Return the [X, Y] coordinate for the center point of the cell that contains the specified text.  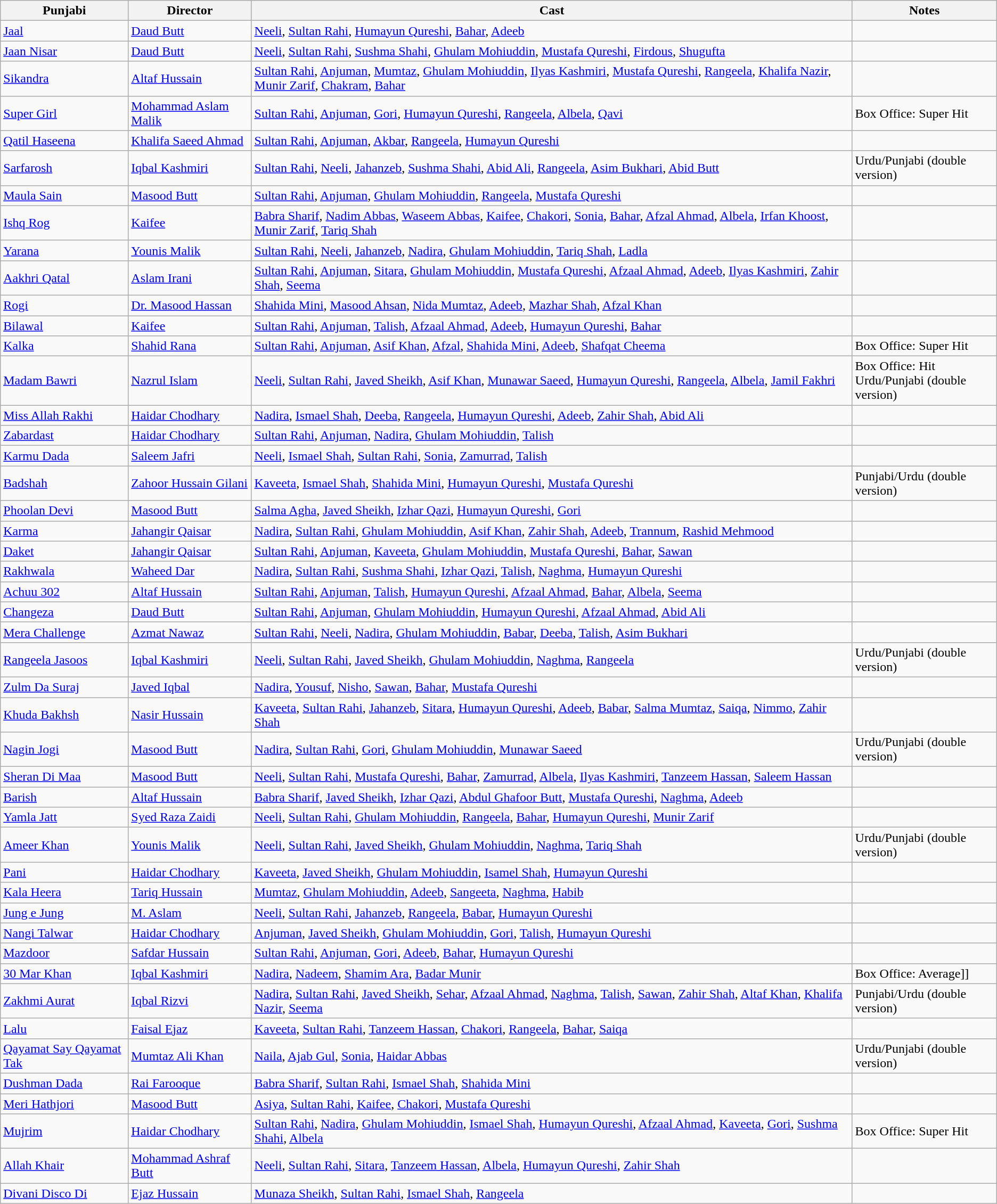
Director [190, 11]
Neeli, Ismael Shah, Sultan Rahi, Sonia, Zamurrad, Talish [552, 456]
Jung e Jung [64, 913]
Nagin Jogi [64, 750]
Anjuman, Javed Sheikh, Ghulam Mohiuddin, Gori, Talish, Humayun Qureshi [552, 933]
Ishq Rog [64, 223]
Mohammad Ashraf Butt [190, 1166]
Box Office: HitUrdu/Punjabi (double version) [925, 381]
Naila, Ajab Gul, Sonia, Haidar Abbas [552, 1055]
Madam Bawri [64, 381]
Mumtaz Ali Khan [190, 1055]
Qayamat Say Qayamat Tak [64, 1055]
Rakhwala [64, 571]
Nadira, Sultan Rahi, Javed Sheikh, Sehar, Afzaal Ahmad, Naghma, Talish, Sawan, Zahir Shah, Altaf Khan, Khalifa Nazir, Seema [552, 1001]
Nadira, Yousuf, Nisho, Sawan, Bahar, Mustafa Qureshi [552, 687]
Aakhri Qatal [64, 278]
Neeli, Sultan Rahi, Sitara, Tanzeem Hassan, Albela, Humayun Qureshi, Zahir Shah [552, 1166]
Sultan Rahi, Anjuman, Gori, Adeeb, Bahar, Humayun Qureshi [552, 953]
Zabardast [64, 436]
Notes [925, 11]
Rai Farooque [190, 1083]
Zahoor Hussain Gilani [190, 484]
Neeli, Sultan Rahi, Javed Sheikh, Ghulam Mohiuddin, Naghma, Rangeela [552, 659]
Punjabi [64, 11]
Khuda Bakhsh [64, 715]
Sultan Rahi, Anjuman, Sitara, Ghulam Mohiuddin, Mustafa Qureshi, Afzaal Ahmad, Adeeb, Ilyas Kashmiri, Zahir Shah, Seema [552, 278]
Sultan Rahi, Anjuman, Gori, Humayun Qureshi, Rangeela, Albela, Qavi [552, 113]
Sultan Rahi, Neeli, Jahanzeb, Sushma Shahi, Abid Ali, Rangeela, Asim Bukhari, Abid Butt [552, 168]
Cast [552, 11]
Salma Agha, Javed Sheikh, Izhar Qazi, Humayun Qureshi, Gori [552, 511]
Sultan Rahi, Neeli, Jahanzeb, Nadira, Ghulam Mohiuddin, Tariq Shah, Ladla [552, 250]
Dushman Dada [64, 1083]
Kaveeta, Sultan Rahi, Tanzeem Hassan, Chakori, Rangeela, Bahar, Saiqa [552, 1028]
Nasir Hussain [190, 715]
Neeli, Sultan Rahi, Javed Sheikh, Asif Khan, Munawar Saeed, Humayun Qureshi, Rangeela, Albela, Jamil Fakhri [552, 381]
Maula Sain [64, 195]
Iqbal Rizvi [190, 1001]
Syed Raza Zaidi [190, 817]
Neeli, Sultan Rahi, Javed Sheikh, Ghulam Mohiuddin, Naghma, Tariq Shah [552, 845]
Badshah [64, 484]
Karma [64, 531]
Sultan Rahi, Anjuman, Asif Khan, Afzal, Shahida Mini, Adeeb, Shafqat Cheema [552, 346]
Sultan Rahi, Anjuman, Ghulam Mohiuddin, Rangeela, Mustafa Qureshi [552, 195]
Allah Khair [64, 1166]
Safdar Hussain [190, 953]
Aslam Irani [190, 278]
Javed Iqbal [190, 687]
Mumtaz, Ghulam Mohiuddin, Adeeb, Sangeeta, Naghma, Habib [552, 892]
Mera Challenge [64, 632]
Faisal Ejaz [190, 1028]
Nadira, Ismael Shah, Deeba, Rangeela, Humayun Qureshi, Adeeb, Zahir Shah, Abid Ali [552, 415]
Neeli, Sultan Rahi, Mustafa Qureshi, Bahar, Zamurrad, Albela, Ilyas Kashmiri, Tanzeem Hassan, Saleem Hassan [552, 777]
Sultan Rahi, Anjuman, Nadira, Ghulam Mohiuddin, Talish [552, 436]
Achuu 302 [64, 592]
Sikandra [64, 79]
Neeli, Sultan Rahi, Sushma Shahi, Ghulam Mohiuddin, Mustafa Qureshi, Firdous, Shugufta [552, 51]
Ameer Khan [64, 845]
Sultan Rahi, Anjuman, Talish, Afzaal Ahmad, Adeeb, Humayun Qureshi, Bahar [552, 325]
Sultan Rahi, Anjuman, Mumtaz, Ghulam Mohiuddin, Ilyas Kashmiri, Mustafa Qureshi, Rangeela, Khalifa Nazir, Munir Zarif, Chakram, Bahar [552, 79]
Qatil Haseena [64, 141]
M. Aslam [190, 913]
Pani [64, 872]
Sultan Rahi, Anjuman, Ghulam Mohiuddin, Humayun Qureshi, Afzaal Ahmad, Abid Ali [552, 612]
Babra Sharif, Nadim Abbas, Waseem Abbas, Kaifee, Chakori, Sonia, Bahar, Afzal Ahmad, Albela, Irfan Khoost, Munir Zarif, Tariq Shah [552, 223]
Box Office: Average]] [925, 973]
30 Mar Khan [64, 973]
Jaan Nisar [64, 51]
Kalka [64, 346]
Yamla Jatt [64, 817]
Yarana [64, 250]
Nadira, Sultan Rahi, Gori, Ghulam Mohiuddin, Munawar Saeed [552, 750]
Mazdoor [64, 953]
Tariq Hussain [190, 892]
Karmu Dada [64, 456]
Neeli, Sultan Rahi, Humayun Qureshi, Bahar, Adeeb [552, 31]
Dr. Masood Hassan [190, 305]
Babra Sharif, Javed Sheikh, Izhar Qazi, Abdul Ghafoor Butt, Mustafa Qureshi, Naghma, Adeeb [552, 797]
Kaveeta, Ismael Shah, Shahida Mini, Humayun Qureshi, Mustafa Qureshi [552, 484]
Shahida Mini, Masood Ahsan, Nida Mumtaz, Adeeb, Mazhar Shah, Afzal Khan [552, 305]
Zakhmi Aurat [64, 1001]
Babra Sharif, Sultan Rahi, Ismael Shah, Shahida Mini [552, 1083]
Rogi [64, 305]
Ejaz Hussain [190, 1193]
Kaveeta, Javed Sheikh, Ghulam Mohiuddin, Isamel Shah, Humayun Qureshi [552, 872]
Jaal [64, 31]
Lalu [64, 1028]
Zulm Da Suraj [64, 687]
Azmat Nawaz [190, 632]
Sultan Rahi, Anjuman, Talish, Humayun Qureshi, Afzaal Ahmad, Bahar, Albela, Seema [552, 592]
Neeli, Sultan Rahi, Ghulam Mohiuddin, Rangeela, Bahar, Humayun Qureshi, Munir Zarif [552, 817]
Khalifa Saeed Ahmad [190, 141]
Phoolan Devi [64, 511]
Shahid Rana [190, 346]
Miss Allah Rakhi [64, 415]
Sultan Rahi, Anjuman, Akbar, Rangeela, Humayun Qureshi [552, 141]
Sultan Rahi, Anjuman, Kaveeta, Ghulam Mohiuddin, Mustafa Qureshi, Bahar, Sawan [552, 551]
Mohammad Aslam Malik [190, 113]
Asiya, Sultan Rahi, Kaifee, Chakori, Mustafa Qureshi [552, 1104]
Bilawal [64, 325]
Sheran Di Maa [64, 777]
Saleem Jafri [190, 456]
Kala Heera [64, 892]
Sultan Rahi, Neeli, Nadira, Ghulam Mohiuddin, Babar, Deeba, Talish, Asim Bukhari [552, 632]
Daket [64, 551]
Sarfarosh [64, 168]
Nadira, Nadeem, Shamim Ara, Badar Munir [552, 973]
Rangeela Jasoos [64, 659]
Super Girl [64, 113]
Nazrul Islam [190, 381]
Nangi Talwar [64, 933]
Meri Hathjori [64, 1104]
Nadira, Sultan Rahi, Ghulam Mohiuddin, Asif Khan, Zahir Shah, Adeeb, Trannum, Rashid Mehmood [552, 531]
Neeli, Sultan Rahi, Jahanzeb, Rangeela, Babar, Humayun Qureshi [552, 913]
Mujrim [64, 1131]
Kaveeta, Sultan Rahi, Jahanzeb, Sitara, Humayun Qureshi, Adeeb, Babar, Salma Mumtaz, Saiqa, Nimmo, Zahir Shah [552, 715]
Nadira, Sultan Rahi, Sushma Shahi, Izhar Qazi, Talish, Naghma, Humayun Qureshi [552, 571]
Divani Disco Di [64, 1193]
Changeza [64, 612]
Waheed Dar [190, 571]
Sultan Rahi, Nadira, Ghulam Mohiuddin, Ismael Shah, Humayun Qureshi, Afzaal Ahmad, Kaveeta, Gori, Sushma Shahi, Albela [552, 1131]
Munaza Sheikh, Sultan Rahi, Ismael Shah, Rangeela [552, 1193]
Barish [64, 797]
